Extract the [x, y] coordinate from the center of the cell holding the provided text.  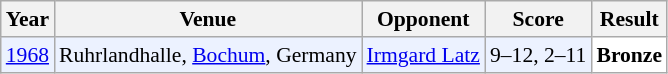
Irmgard Latz [424, 55]
9–12, 2–11 [538, 55]
Score [538, 19]
Result [629, 19]
Opponent [424, 19]
Venue [208, 19]
Year [28, 19]
1968 [28, 55]
Ruhrlandhalle, Bochum, Germany [208, 55]
Bronze [629, 55]
